Pinpoint the cell where the given text exists, returning its [x, y] midpoint coordinate. 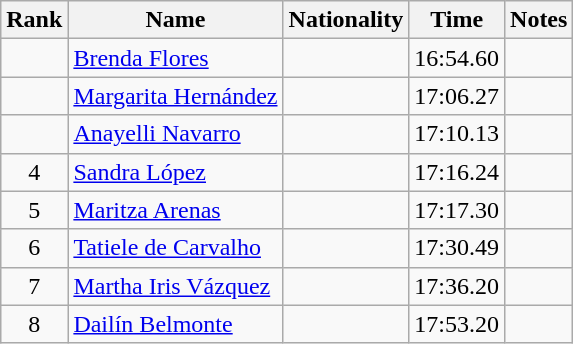
17:10.13 [457, 134]
Anayelli Navarro [176, 134]
4 [34, 172]
17:36.20 [457, 286]
Margarita Hernández [176, 96]
Brenda Flores [176, 58]
17:30.49 [457, 248]
Rank [34, 20]
6 [34, 248]
Nationality [346, 20]
17:06.27 [457, 96]
16:54.60 [457, 58]
Time [457, 20]
Maritza Arenas [176, 210]
Dailín Belmonte [176, 324]
Sandra López [176, 172]
Tatiele de Carvalho [176, 248]
17:17.30 [457, 210]
7 [34, 286]
17:16.24 [457, 172]
8 [34, 324]
17:53.20 [457, 324]
Name [176, 20]
Notes [539, 20]
Martha Iris Vázquez [176, 286]
5 [34, 210]
